From the cell containing the given text, extract its center point as [x, y] coordinate. 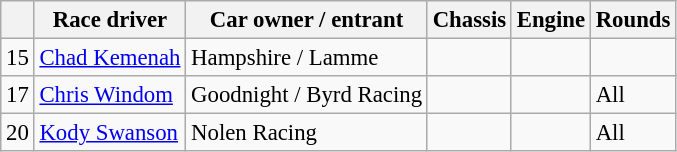
Rounds [632, 20]
15 [18, 58]
20 [18, 133]
Nolen Racing [307, 133]
Chris Windom [110, 95]
Engine [550, 20]
Race driver [110, 20]
Chad Kemenah [110, 58]
17 [18, 95]
Car owner / entrant [307, 20]
Chassis [469, 20]
Kody Swanson [110, 133]
Hampshire / Lamme [307, 58]
Goodnight / Byrd Racing [307, 95]
